From the cell containing the given text, extract its center point as [x, y] coordinate. 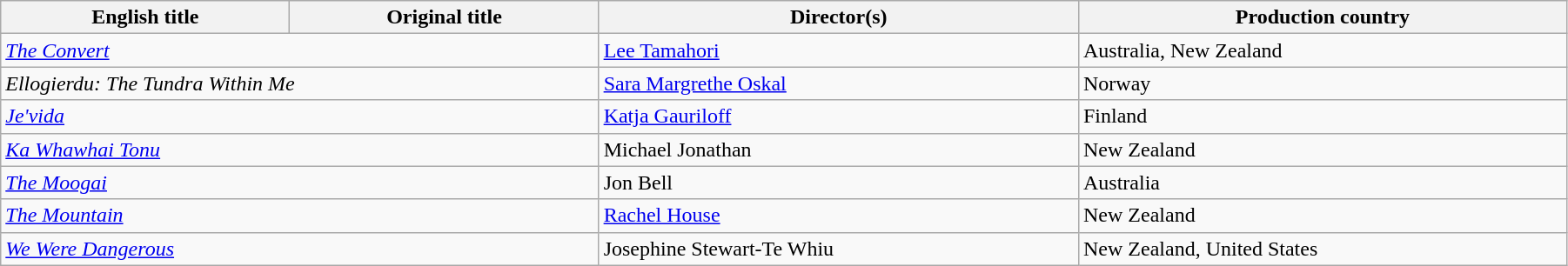
Ka Whawhai Tonu [299, 150]
Lee Tamahori [839, 50]
Josephine Stewart-Te Whiu [839, 249]
English title [145, 17]
Jon Bell [839, 183]
The Moogai [299, 183]
Original title [444, 17]
Director(s) [839, 17]
Norway [1323, 83]
The Convert [299, 50]
The Mountain [299, 216]
Je'vida [299, 116]
Finland [1323, 116]
We Were Dangerous [299, 249]
Ellogierdu: The Tundra Within Me [299, 83]
New Zealand, United States [1323, 249]
Rachel House [839, 216]
Katja Gauriloff [839, 116]
Australia, New Zealand [1323, 50]
Michael Jonathan [839, 150]
Production country [1323, 17]
Sara Margrethe Oskal [839, 83]
Australia [1323, 183]
